Extract the (x, y) coordinate from the center of the cell holding the provided text.  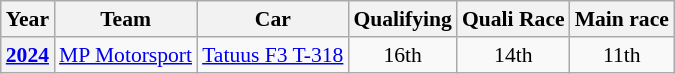
2024 (28, 55)
MP Motorsport (126, 55)
Main race (622, 19)
Quali Race (514, 19)
Team (126, 19)
Year (28, 19)
Car (272, 19)
14th (514, 55)
16th (402, 55)
Tatuus F3 T-318 (272, 55)
Qualifying (402, 19)
11th (622, 55)
